Search for the cell housing the specified text and yield its (x, y) center coordinate. 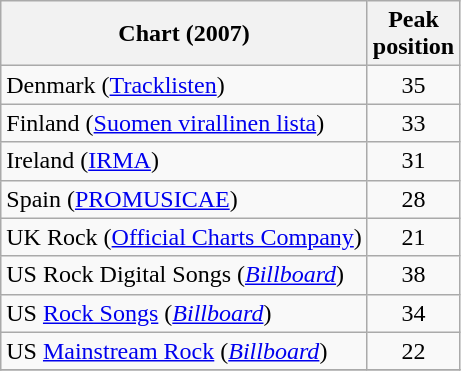
UK Rock (Official Charts Company) (184, 237)
Finland (Suomen virallinen lista) (184, 123)
34 (413, 313)
US Mainstream Rock (Billboard) (184, 351)
22 (413, 351)
Spain (PROMUSICAE) (184, 199)
33 (413, 123)
Ireland (IRMA) (184, 161)
21 (413, 237)
28 (413, 199)
35 (413, 85)
US Rock Songs (Billboard) (184, 313)
31 (413, 161)
Peakposition (413, 34)
Chart (2007) (184, 34)
38 (413, 275)
US Rock Digital Songs (Billboard) (184, 275)
Denmark (Tracklisten) (184, 85)
